From the cell containing the given text, extract its center point as (x, y) coordinate. 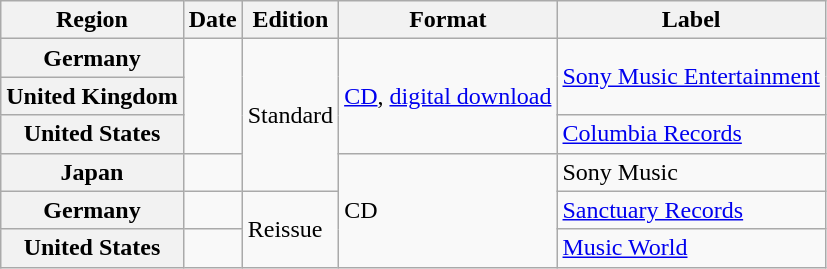
Date (212, 20)
CD (448, 210)
Japan (92, 172)
United Kingdom (92, 96)
Reissue (290, 229)
CD, digital download (448, 96)
Sanctuary Records (691, 210)
Label (691, 20)
Columbia Records (691, 134)
Format (448, 20)
Standard (290, 115)
Region (92, 20)
Sony Music Entertainment (691, 77)
Sony Music (691, 172)
Edition (290, 20)
Music World (691, 248)
